Identify which cell holds the provided text, then report its [X, Y] central coordinate. 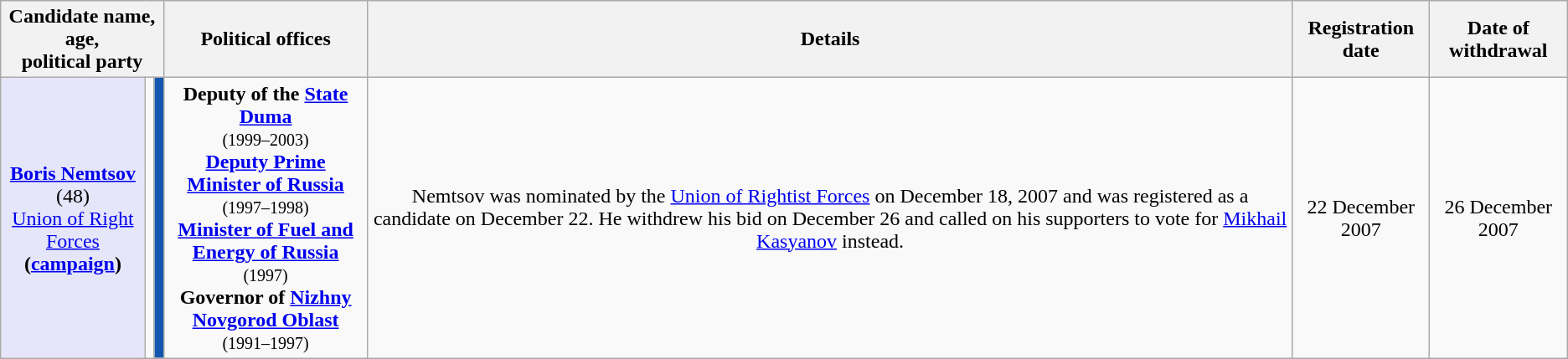
Candidate name, age,political party [82, 39]
Details [830, 39]
Boris Nemtsov(48)Union of Right Forces(campaign) [73, 218]
22 December 2007 [1360, 218]
Registration date [1360, 39]
26 December 2007 [1498, 218]
Political offices [266, 39]
Date of withdrawal [1498, 39]
